Determine the [x, y] coordinate at the center of the cell enclosing the given text.  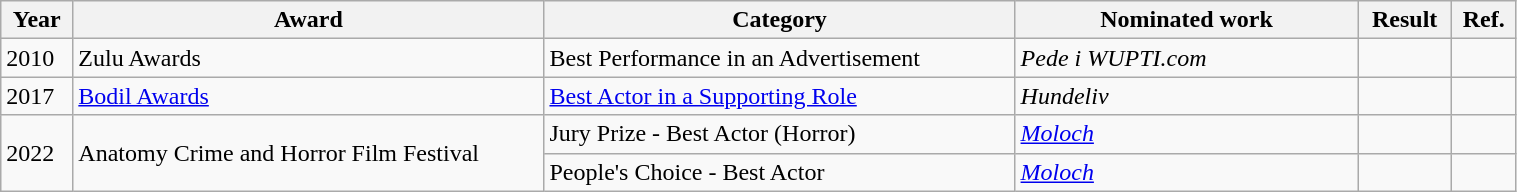
Pede i WUPTI.com [1186, 58]
Ref. [1484, 20]
Anatomy Crime and Horror Film Festival [308, 153]
Award [308, 20]
2010 [37, 58]
Bodil Awards [308, 96]
Best Actor in a Supporting Role [780, 96]
Year [37, 20]
2022 [37, 153]
Zulu Awards [308, 58]
2017 [37, 96]
Jury Prize - Best Actor (Horror) [780, 134]
Nominated work [1186, 20]
Result [1404, 20]
Category [780, 20]
Best Performance in an Advertisement [780, 58]
Hundeliv [1186, 96]
People's Choice - Best Actor [780, 172]
